Detect which cell encompasses the target text, then output its [X, Y] center coordinate. 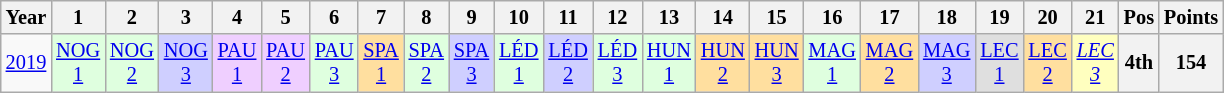
LÉD2 [568, 63]
LEC2 [1047, 63]
12 [618, 17]
NOG3 [186, 63]
9 [472, 17]
14 [723, 17]
20 [1047, 17]
MAG1 [832, 63]
15 [777, 17]
1 [78, 17]
PAU2 [286, 63]
8 [426, 17]
4 [238, 17]
Pos [1139, 17]
2019 [26, 63]
LÉD1 [518, 63]
16 [832, 17]
LEC3 [1096, 63]
LEC1 [999, 63]
NOG2 [132, 63]
7 [380, 17]
13 [669, 17]
NOG1 [78, 63]
PAU1 [238, 63]
PAU3 [334, 63]
LÉD3 [618, 63]
10 [518, 17]
6 [334, 17]
MAG2 [890, 63]
SPA2 [426, 63]
HUN1 [669, 63]
SPA1 [380, 63]
4th [1139, 63]
HUN3 [777, 63]
21 [1096, 17]
Points [1191, 17]
19 [999, 17]
11 [568, 17]
154 [1191, 63]
3 [186, 17]
5 [286, 17]
MAG3 [946, 63]
2 [132, 17]
18 [946, 17]
Year [26, 17]
HUN2 [723, 63]
SPA3 [472, 63]
17 [890, 17]
